From the cell containing the given text, extract its center point as [x, y] coordinate. 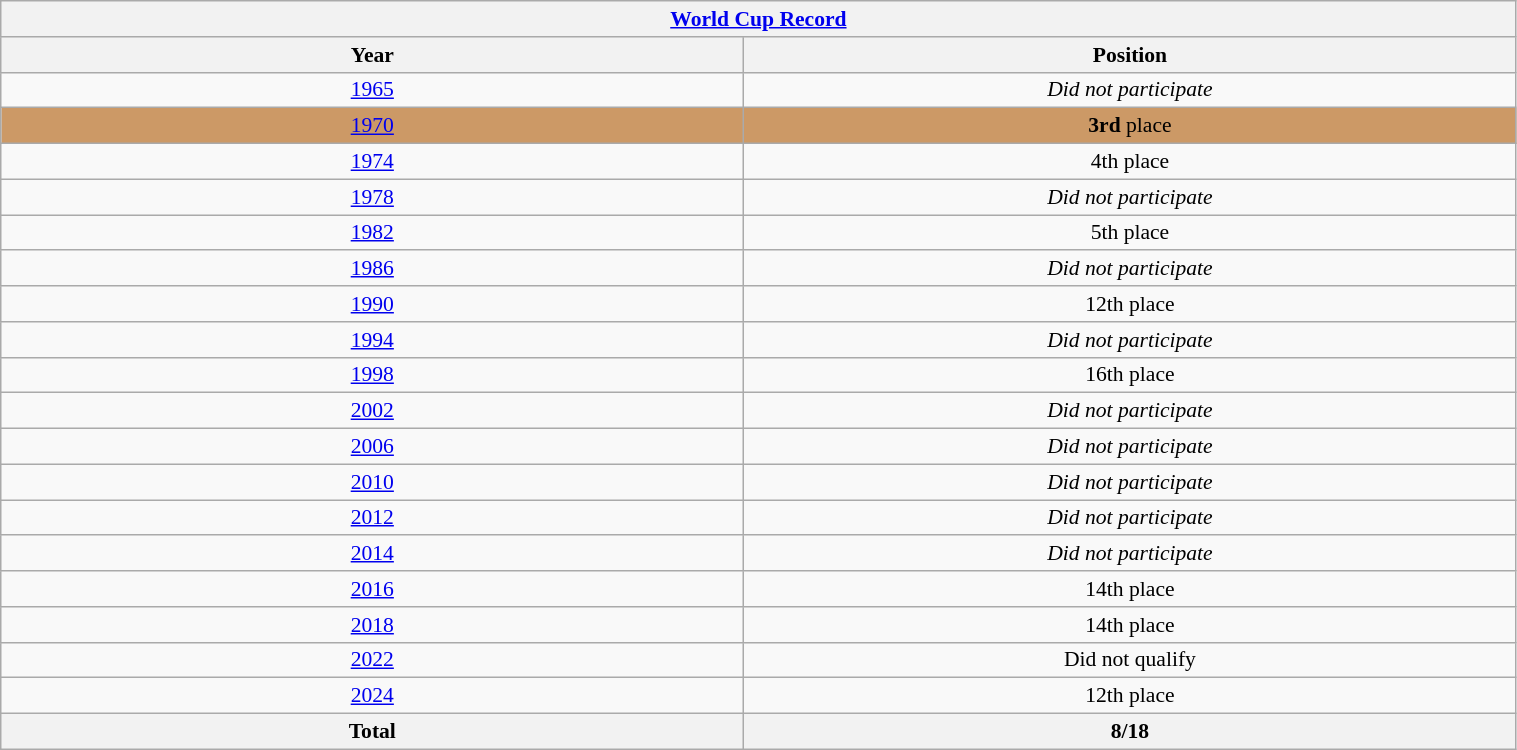
2010 [372, 482]
5th place [1130, 233]
2012 [372, 518]
Did not qualify [1130, 660]
2016 [372, 589]
16th place [1130, 375]
1970 [372, 126]
1974 [372, 162]
2014 [372, 554]
2006 [372, 447]
1982 [372, 233]
3rd place [1130, 126]
8/18 [1130, 732]
1990 [372, 304]
4th place [1130, 162]
2002 [372, 411]
1965 [372, 90]
2024 [372, 696]
1994 [372, 340]
Position [1130, 55]
2022 [372, 660]
Year [372, 55]
2018 [372, 625]
World Cup Record [758, 19]
Total [372, 732]
1998 [372, 375]
1978 [372, 197]
1986 [372, 269]
